Identify which cell holds the provided text, then report its (X, Y) central coordinate. 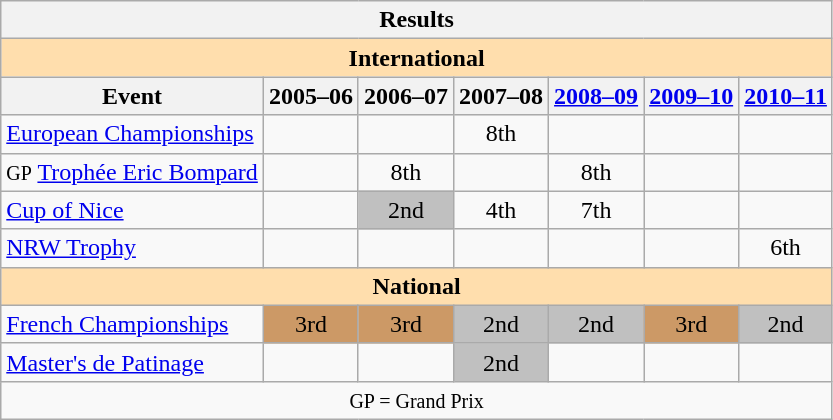
2009–10 (692, 96)
NRW Trophy (132, 248)
7th (596, 210)
GP Trophée Eric Bompard (132, 172)
GP = Grand Prix (417, 400)
6th (786, 248)
2008–09 (596, 96)
2006–07 (406, 96)
Master's de Patinage (132, 362)
Event (132, 96)
Results (417, 20)
4th (500, 210)
European Championships (132, 134)
French Championships (132, 324)
2010–11 (786, 96)
2005–06 (310, 96)
Cup of Nice (132, 210)
National (417, 286)
2007–08 (500, 96)
International (417, 58)
